From the cell containing the given text, extract its center point as [x, y] coordinate. 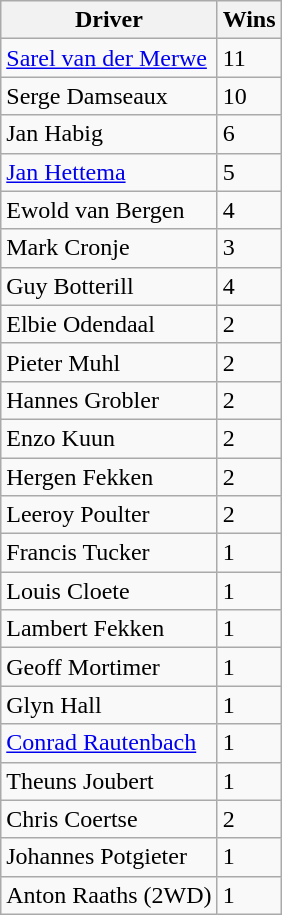
Elbie Odendaal [109, 324]
Hannes Grobler [109, 400]
Lambert Fekken [109, 629]
Driver [109, 20]
Glyn Hall [109, 705]
Jan Habig [109, 134]
Chris Coertse [109, 819]
Johannes Potgieter [109, 857]
Jan Hettema [109, 172]
Leeroy Poulter [109, 515]
Conrad Rautenbach [109, 743]
Sarel van der Merwe [109, 58]
10 [249, 96]
5 [249, 172]
Wins [249, 20]
Enzo Kuun [109, 438]
Geoff Mortimer [109, 667]
3 [249, 248]
Francis Tucker [109, 553]
6 [249, 134]
Guy Botterill [109, 286]
Louis Cloete [109, 591]
Anton Raaths (2WD) [109, 895]
Mark Cronje [109, 248]
11 [249, 58]
Hergen Fekken [109, 477]
Ewold van Bergen [109, 210]
Serge Damseaux [109, 96]
Theuns Joubert [109, 781]
Pieter Muhl [109, 362]
